Return the (x, y) coordinate for the center point of the cell that contains the specified text.  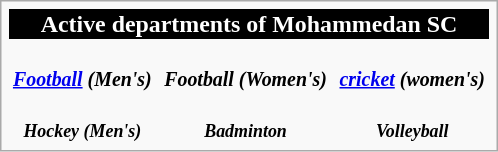
Hockey (Men's) (82, 119)
Active departments of Mohammedan SC (248, 23)
cricket (women's) (412, 66)
Football (Men's) (82, 66)
Badminton (246, 119)
Football (Women's) (246, 66)
Volleyball (412, 119)
